Identify which cell holds the provided text, then report its (X, Y) central coordinate. 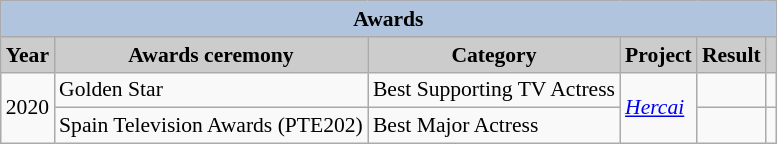
Spain Television Awards (PTE202) (211, 126)
Project (658, 55)
Awards (388, 19)
Result (732, 55)
Hercai (658, 108)
Best Supporting TV Actress (494, 90)
Awards ceremony (211, 55)
2020 (28, 108)
Category (494, 55)
Golden Star (211, 90)
Best Major Actress (494, 126)
Year (28, 55)
